Find where the given text appears and provide that cell's center as [x, y] coordinate. 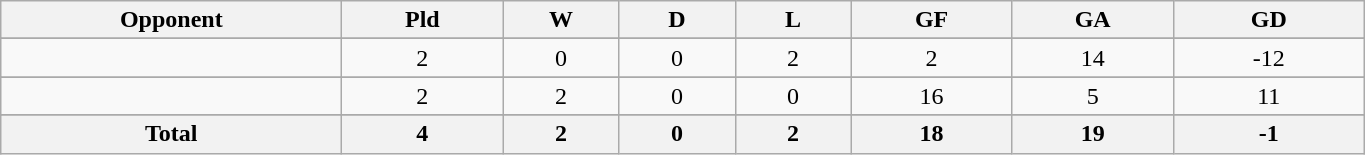
W [561, 20]
-1 [1268, 134]
D [677, 20]
-12 [1268, 58]
Pld [422, 20]
4 [422, 134]
18 [932, 134]
GD [1268, 20]
Total [172, 134]
11 [1268, 96]
L [793, 20]
19 [1092, 134]
5 [1092, 96]
Opponent [172, 20]
16 [932, 96]
GF [932, 20]
14 [1092, 58]
GA [1092, 20]
